From the cell containing the given text, extract its center point as [X, Y] coordinate. 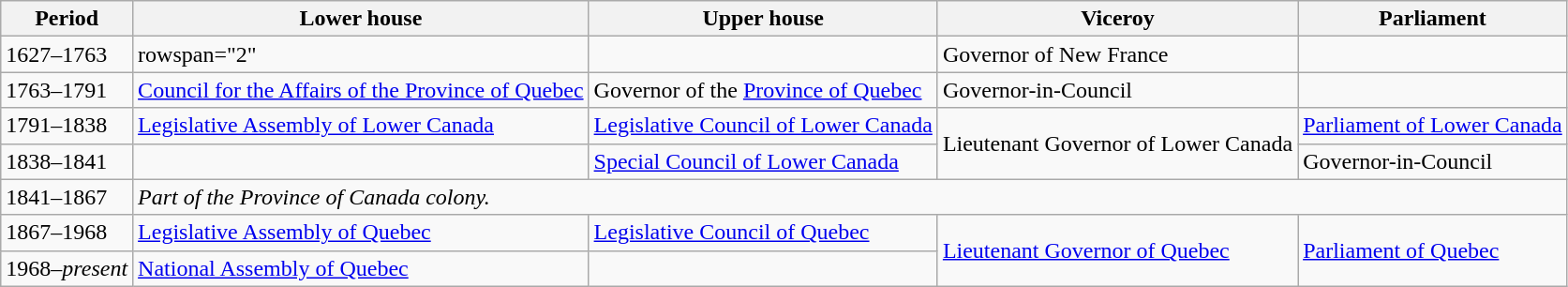
Legislative Council of Lower Canada [763, 126]
Upper house [763, 19]
Viceroy [1117, 19]
Lieutenant Governor of Quebec [1117, 250]
Council for the Affairs of the Province of Quebec [361, 90]
Parliament [1433, 19]
rowspan="2" [361, 54]
Lower house [361, 19]
1791–1838 [67, 126]
Parliament of Lower Canada [1433, 126]
Legislative Council of Quebec [763, 233]
Special Council of Lower Canada [763, 161]
1838–1841 [67, 161]
Period [67, 19]
Governor of New France [1117, 54]
1627–1763 [67, 54]
Legislative Assembly of Quebec [361, 233]
1841–1867 [67, 197]
Part of the Province of Canada colony. [851, 197]
Parliament of Quebec [1433, 250]
Legislative Assembly of Lower Canada [361, 126]
Lieutenant Governor of Lower Canada [1117, 143]
1763–1791 [67, 90]
National Assembly of Quebec [361, 268]
Governor of the Province of Quebec [763, 90]
1867–1968 [67, 233]
1968–present [67, 268]
